Scan for the cell matching the given text and deliver its [X, Y] coordinate at center. 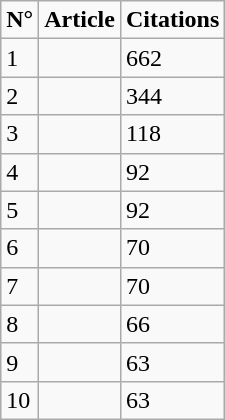
4 [20, 172]
344 [172, 96]
3 [20, 134]
Article [80, 20]
Citations [172, 20]
5 [20, 210]
1 [20, 58]
6 [20, 248]
10 [20, 400]
8 [20, 324]
9 [20, 362]
N° [20, 20]
2 [20, 96]
7 [20, 286]
66 [172, 324]
662 [172, 58]
118 [172, 134]
